Pinpoint the cell where the given text exists, returning its (x, y) midpoint coordinate. 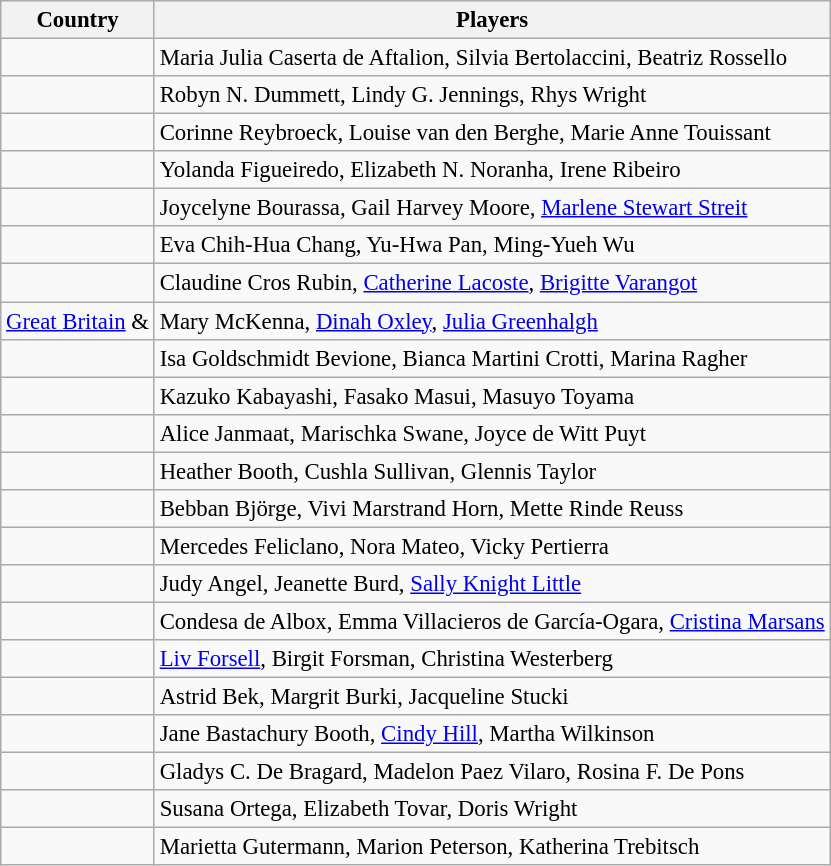
Mercedes Feliclano, Nora Mateo, Vicky Pertierra (492, 546)
Gladys C. De Bragard, Madelon Paez Vilaro, Rosina F. De Pons (492, 772)
Condesa de Albox, Emma Villacieros de García-Ogara, Cristina Marsans (492, 621)
Joycelyne Bourassa, Gail Harvey Moore, Marlene Stewart Streit (492, 208)
Great Britain & (78, 321)
Players (492, 20)
Bebban Björge, Vivi Marstrand Horn, Mette Rinde Reuss (492, 509)
Marietta Gutermann, Marion Peterson, Katherina Trebitsch (492, 847)
Heather Booth, Cushla Sullivan, Glennis Taylor (492, 471)
Country (78, 20)
Susana Ortega, Elizabeth Tovar, Doris Wright (492, 809)
Eva Chih-Hua Chang, Yu-Hwa Pan, Ming-Yueh Wu (492, 245)
Isa Goldschmidt Bevione, Bianca Martini Crotti, Marina Ragher (492, 358)
Robyn N. Dummett, Lindy G. Jennings, Rhys Wright (492, 95)
Corinne Reybroeck, Louise van den Berghe, Marie Anne Touissant (492, 133)
Jane Bastachury Booth, Cindy Hill, Martha Wilkinson (492, 734)
Alice Janmaat, Marischka Swane, Joyce de Witt Puyt (492, 433)
Kazuko Kabayashi, Fasako Masui, Masuyo Toyama (492, 396)
Judy Angel, Jeanette Burd, Sally Knight Little (492, 584)
Mary McKenna, Dinah Oxley, Julia Greenhalgh (492, 321)
Yolanda Figueiredo, Elizabeth N. Noranha, Irene Ribeiro (492, 170)
Astrid Bek, Margrit Burki, Jacqueline Stucki (492, 697)
Maria Julia Caserta de Aftalion, Silvia Bertolaccini, Beatriz Rossello (492, 58)
Liv Forsell, Birgit Forsman, Christina Westerberg (492, 659)
Claudine Cros Rubin, Catherine Lacoste, Brigitte Varangot (492, 283)
